Extract the (X, Y) coordinate from the center of the cell holding the provided text.  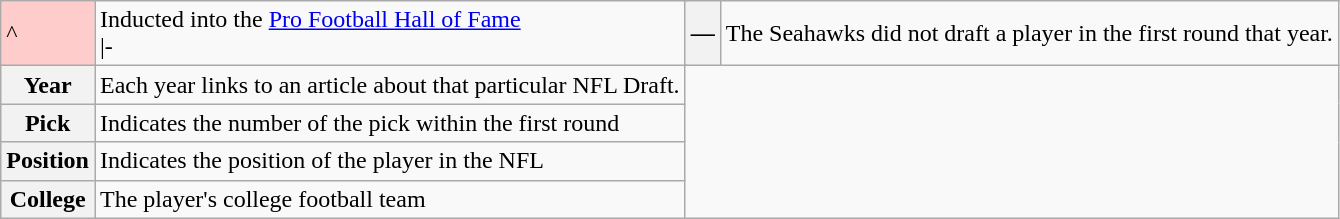
— (702, 34)
College (48, 199)
Year (48, 85)
Position (48, 161)
Indicates the position of the player in the NFL (390, 161)
Inducted into the Pro Football Hall of Fame|- (390, 34)
Indicates the number of the pick within the first round (390, 123)
Each year links to an article about that particular NFL Draft. (390, 85)
The player's college football team (390, 199)
The Seahawks did not draft a player in the first round that year. (1029, 34)
^ (48, 34)
Pick (48, 123)
